Capture the cell that displays the provided text and extract its (x, y) central coordinate. 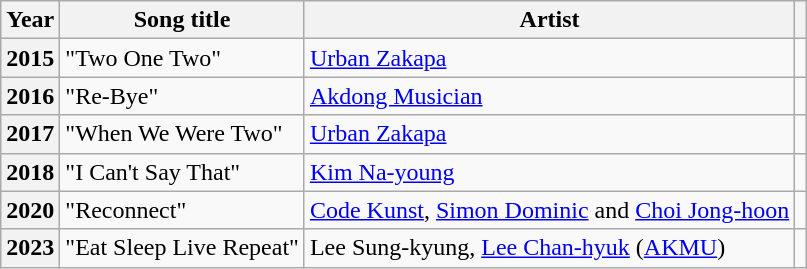
2018 (30, 172)
"Eat Sleep Live Repeat" (182, 248)
"Two One Two" (182, 58)
Akdong Musician (549, 96)
"When We Were Two" (182, 134)
2020 (30, 210)
2023 (30, 248)
Year (30, 20)
"Reconnect" (182, 210)
Kim Na-young (549, 172)
2016 (30, 96)
Artist (549, 20)
2017 (30, 134)
Song title (182, 20)
"I Can't Say That" (182, 172)
Lee Sung-kyung, Lee Chan-hyuk (AKMU) (549, 248)
"Re-Bye" (182, 96)
2015 (30, 58)
Code Kunst, Simon Dominic and Choi Jong-hoon (549, 210)
